Locate the cell with the specified text and output its [x, y] center coordinate. 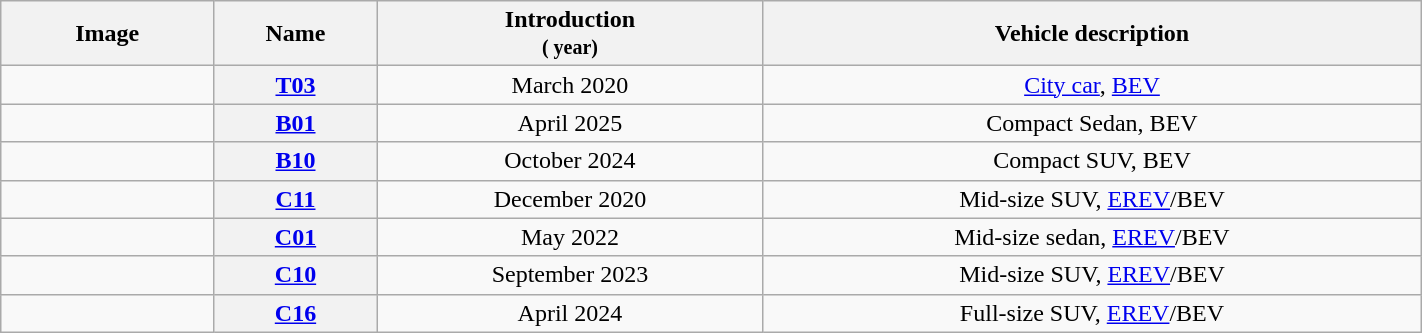
C10 [296, 275]
Compact SUV, BEV [1092, 161]
Vehicle description [1092, 34]
Full-size SUV, EREV/BEV [1092, 313]
C16 [296, 313]
Name [296, 34]
April 2025 [570, 123]
B10 [296, 161]
C11 [296, 199]
March 2020 [570, 85]
Image [108, 34]
September 2023 [570, 275]
December 2020 [570, 199]
Mid-size sedan, EREV/BEV [1092, 237]
City car, BEV [1092, 85]
Compact Sedan, BEV [1092, 123]
October 2024 [570, 161]
B01 [296, 123]
Introduction( year) [570, 34]
C01 [296, 237]
T03 [296, 85]
April 2024 [570, 313]
May 2022 [570, 237]
